Detect which cell encompasses the target text, then output its (X, Y) center coordinate. 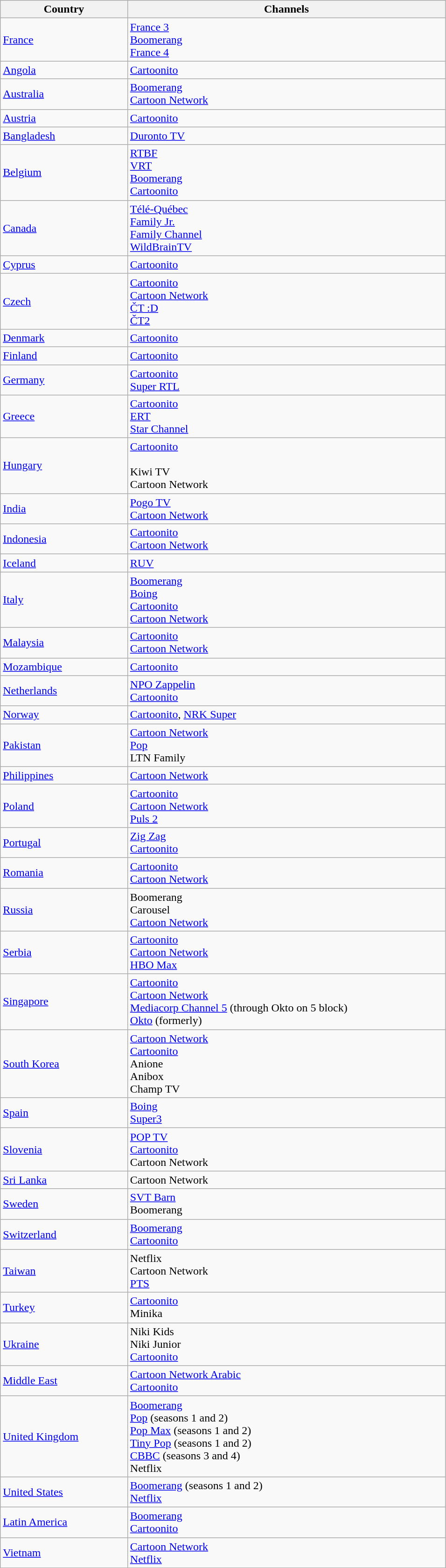
CartoonitoCartoon NetworkHBO Max (286, 953)
Sweden (64, 1204)
Norway (64, 715)
Finland (64, 355)
Cartoonito, NRK Super (286, 715)
Australia (64, 94)
France (64, 40)
Indonesia (64, 539)
Pogo TVCartoon Network (286, 509)
Channels (286, 9)
United Kingdom (64, 1436)
Taiwan (64, 1271)
Country (64, 9)
Spain (64, 1113)
Middle East (64, 1381)
Cartoonito Kiwi TVCartoon Network (286, 466)
Canada (64, 228)
Portugal (64, 843)
Germany (64, 380)
United States (64, 1492)
Niki KidsNiki Junior Cartoonito (286, 1344)
Malaysia (64, 643)
NetflixCartoon NetworkPTS (286, 1271)
Angola (64, 70)
Latin America (64, 1522)
Cartoon Network ArabicCartoonito (286, 1381)
Cyprus (64, 265)
Turkey (64, 1307)
France 3BoomerangFrance 4 (286, 40)
CartoonitoCartoon NetworkPuls 2 (286, 806)
CartoonitoMinika (286, 1307)
Hungary (64, 466)
Serbia (64, 953)
Greece (64, 417)
Sri Lanka (64, 1180)
CartoonitoCartoon NetworkČT :DČT2 (286, 301)
Pakistan (64, 745)
Boomerang BoingCartoonitoCartoon Network (286, 600)
Mozambique (64, 667)
Cartoon NetworkNetflix (286, 1553)
BoingSuper3 (286, 1113)
Boomerang (seasons 1 and 2)Netflix (286, 1492)
Singapore (64, 1002)
POP TVCartoonitoCartoon Network (286, 1150)
NPO ZappelinCartoonito (286, 690)
Belgium (64, 173)
Switzerland (64, 1234)
BoomerangPop (seasons 1 and 2)Pop Max (seasons 1 and 2)Tiny Pop (seasons 1 and 2)CBBC (seasons 3 and 4)Netflix (286, 1436)
Slovenia (64, 1150)
Iceland (64, 563)
Vietnam (64, 1553)
BoomerangCartoon Network (286, 94)
Austria (64, 118)
Philippines (64, 775)
SVT BarnBoomerang (286, 1204)
Cartoonito Super RTL (286, 380)
Télé-QuébecFamily Jr.Family ChannelWildBrainTV (286, 228)
CartoonitoCartoon Network Mediacorp Channel 5 (through Okto on 5 block)Okto (formerly) (286, 1002)
Netherlands (64, 690)
Zig ZagCartoonito (286, 843)
Italy (64, 600)
Cartoonito Cartoon Network (286, 872)
Bangladesh (64, 136)
Duronto TV (286, 136)
Poland (64, 806)
India (64, 509)
Czech (64, 301)
Romania (64, 872)
RTBFVRTBoomerangCartoonito (286, 173)
Boomerang Carousel Cartoon Network (286, 910)
Cartoon Network Pop LTN Family (286, 745)
RUV (286, 563)
Cartoon NetworkCartoonitoAnione AniboxChamp TV (286, 1064)
Russia (64, 910)
South Korea (64, 1064)
Denmark (64, 338)
Cartoonito ERTStar Channel (286, 417)
Ukraine (64, 1344)
